Locate the cell with the specified text and output its (X, Y) center coordinate. 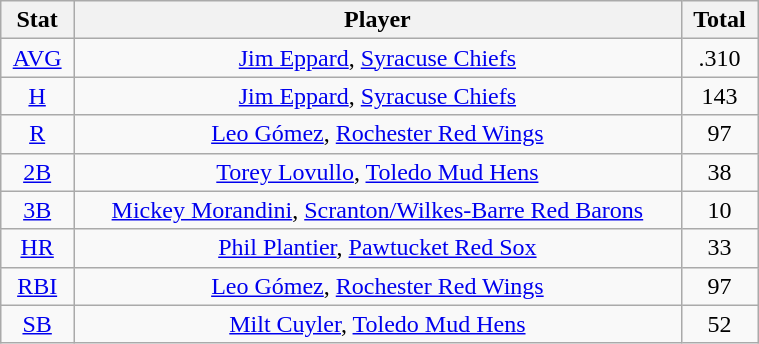
Stat (38, 20)
Torey Lovullo, Toledo Mud Hens (378, 172)
Phil Plantier, Pawtucket Red Sox (378, 248)
Total (719, 20)
AVG (38, 58)
SB (38, 324)
Milt Cuyler, Toledo Mud Hens (378, 324)
2B (38, 172)
143 (719, 96)
38 (719, 172)
52 (719, 324)
10 (719, 210)
33 (719, 248)
HR (38, 248)
R (38, 134)
3B (38, 210)
RBI (38, 286)
Mickey Morandini, Scranton/Wilkes-Barre Red Barons (378, 210)
.310 (719, 58)
H (38, 96)
Player (378, 20)
